Identify which cell holds the provided text, then report its (x, y) central coordinate. 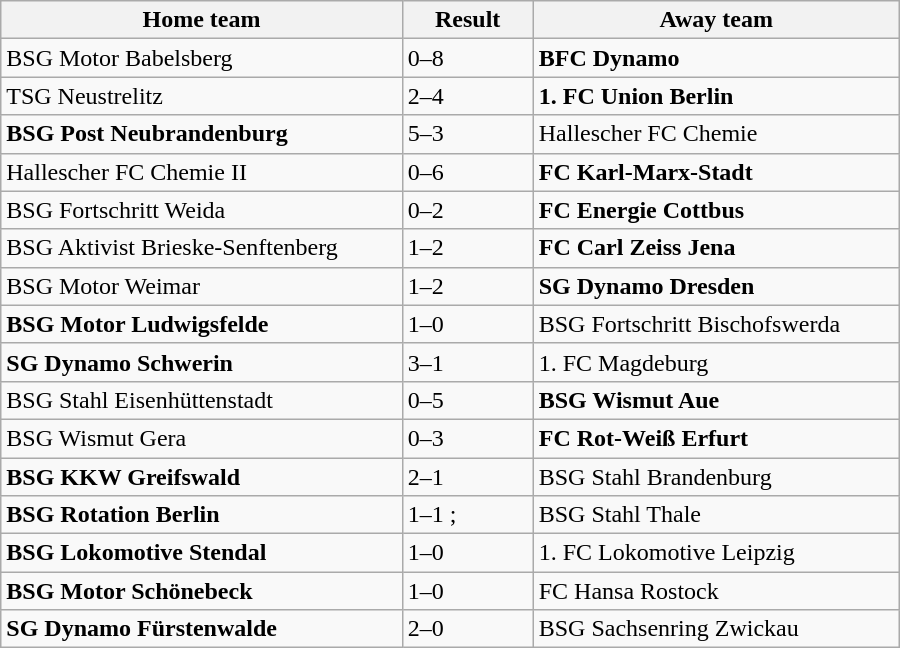
BSG Wismut Aue (716, 400)
SG Dynamo Fürstenwalde (202, 629)
1. FC Union Berlin (716, 96)
2–1 (468, 477)
1. FC Magdeburg (716, 362)
2–4 (468, 96)
BSG Stahl Brandenburg (716, 477)
SG Dynamo Dresden (716, 286)
BSG Fortschritt Weida (202, 210)
FC Rot-Weiß Erfurt (716, 438)
0–6 (468, 172)
FC Carl Zeiss Jena (716, 248)
BSG Lokomotive Stendal (202, 553)
BFC Dynamo (716, 58)
BSG Motor Weimar (202, 286)
FC Karl-Marx-Stadt (716, 172)
BSG KKW Greifswald (202, 477)
BSG Stahl Eisenhüttenstadt (202, 400)
BSG Fortschritt Bischofswerda (716, 324)
Hallescher FC Chemie (716, 134)
BSG Motor Ludwigsfelde (202, 324)
0–5 (468, 400)
BSG Aktivist Brieske-Senftenberg (202, 248)
2–0 (468, 629)
Result (468, 20)
0–2 (468, 210)
0–3 (468, 438)
5–3 (468, 134)
BSG Rotation Berlin (202, 515)
Hallescher FC Chemie II (202, 172)
0–8 (468, 58)
BSG Post Neubrandenburg (202, 134)
FC Energie Cottbus (716, 210)
Home team (202, 20)
Away team (716, 20)
TSG Neustrelitz (202, 96)
1–1 ; (468, 515)
1. FC Lokomotive Leipzig (716, 553)
BSG Wismut Gera (202, 438)
BSG Sachsenring Zwickau (716, 629)
BSG Motor Schönebeck (202, 591)
BSG Motor Babelsberg (202, 58)
SG Dynamo Schwerin (202, 362)
3–1 (468, 362)
BSG Stahl Thale (716, 515)
FC Hansa Rostock (716, 591)
